From the cell containing the given text, extract its center point as [X, Y] coordinate. 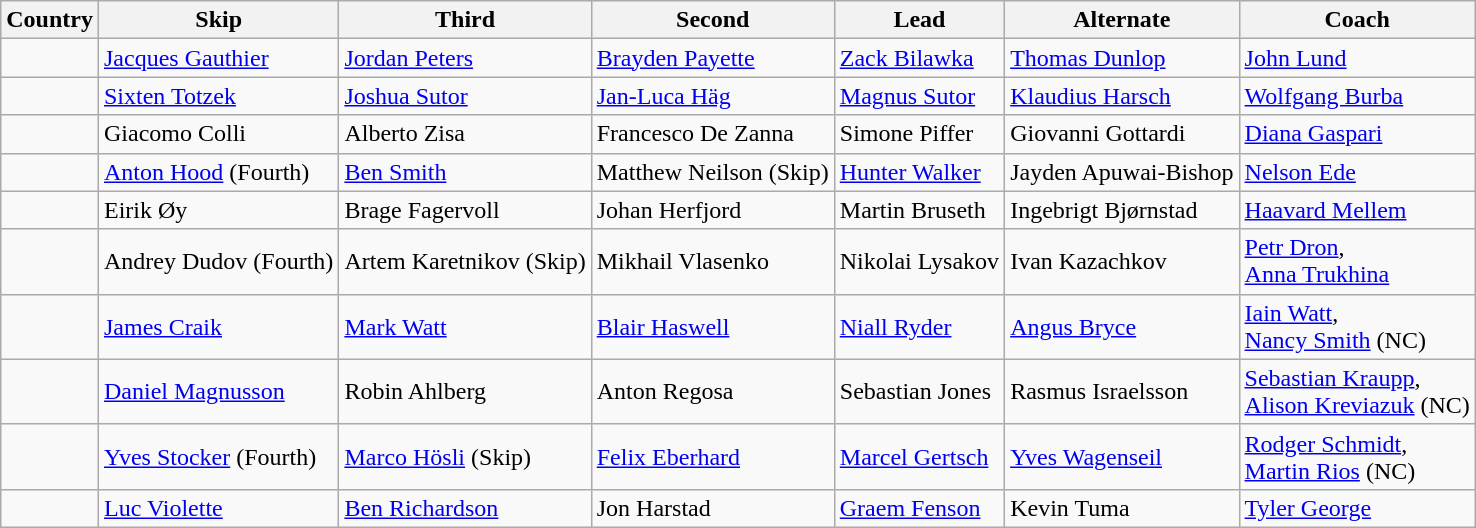
Anton Regosa [712, 392]
Marco Hösli (Skip) [465, 456]
Nelson Ede [1357, 172]
Hunter Walker [919, 172]
Jan-Luca Häg [712, 96]
Eirik Øy [218, 210]
Brayden Payette [712, 58]
Third [465, 20]
Sixten Totzek [218, 96]
Magnus Sutor [919, 96]
Haavard Mellem [1357, 210]
Yves Stocker (Fourth) [218, 456]
Lead [919, 20]
Graem Fenson [919, 508]
Tyler George [1357, 508]
Coach [1357, 20]
Thomas Dunlop [1122, 58]
Iain Watt,Nancy Smith (NC) [1357, 326]
Mark Watt [465, 326]
Alternate [1122, 20]
Angus Bryce [1122, 326]
Ben Richardson [465, 508]
Rodger Schmidt,Martin Rios (NC) [1357, 456]
Zack Bilawka [919, 58]
James Craik [218, 326]
Sebastian Kraupp,Alison Kreviazuk (NC) [1357, 392]
Matthew Neilson (Skip) [712, 172]
Joshua Sutor [465, 96]
Wolfgang Burba [1357, 96]
Ingebrigt Bjørnstad [1122, 210]
Johan Herfjord [712, 210]
Mikhail Vlasenko [712, 262]
Diana Gaspari [1357, 134]
Alberto Zisa [465, 134]
Ivan Kazachkov [1122, 262]
Robin Ahlberg [465, 392]
Francesco De Zanna [712, 134]
Niall Ryder [919, 326]
Simone Piffer [919, 134]
Artem Karetnikov (Skip) [465, 262]
Second [712, 20]
Martin Bruseth [919, 210]
Andrey Dudov (Fourth) [218, 262]
Kevin Tuma [1122, 508]
Rasmus Israelsson [1122, 392]
Yves Wagenseil [1122, 456]
Klaudius Harsch [1122, 96]
Giacomo Colli [218, 134]
Ben Smith [465, 172]
Blair Haswell [712, 326]
Jon Harstad [712, 508]
Luc Violette [218, 508]
Jordan Peters [465, 58]
Sebastian Jones [919, 392]
Marcel Gertsch [919, 456]
Jayden Apuwai-Bishop [1122, 172]
John Lund [1357, 58]
Daniel Magnusson [218, 392]
Felix Eberhard [712, 456]
Giovanni Gottardi [1122, 134]
Anton Hood (Fourth) [218, 172]
Nikolai Lysakov [919, 262]
Country [50, 20]
Petr Dron,Anna Trukhina [1357, 262]
Jacques Gauthier [218, 58]
Brage Fagervoll [465, 210]
Skip [218, 20]
